Output the [X, Y] coordinate of the center of the cell containing the given text.  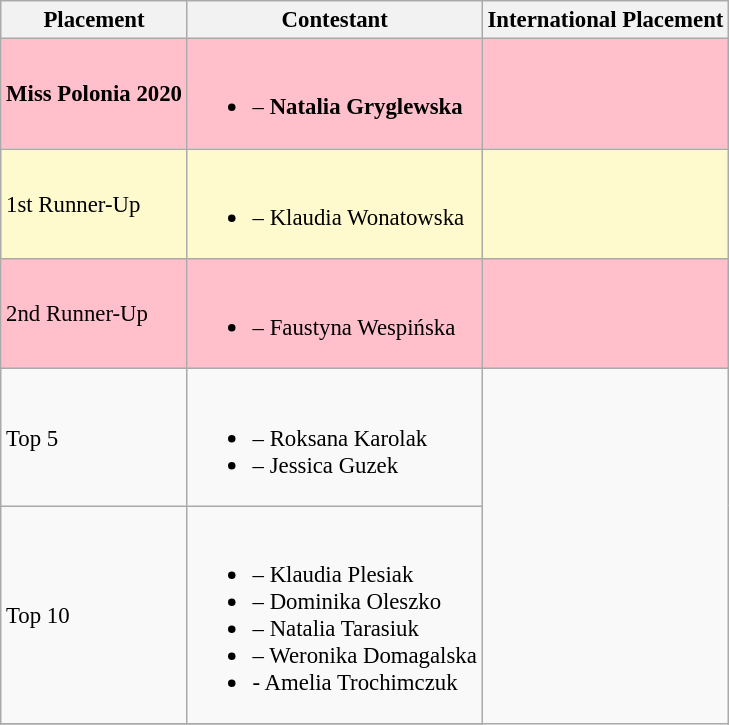
– Roksana Karolak – Jessica Guzek [334, 438]
Top 5 [94, 438]
Placement [94, 20]
Miss Polonia 2020 [94, 94]
2nd Runner-Up [94, 314]
1st Runner-Up [94, 204]
Contestant [334, 20]
Top 10 [94, 615]
– Klaudia Wonatowska [334, 204]
– Klaudia Plesiak – Dominika Oleszko – Natalia Tarasiuk – Weronika Domagalska - Amelia Trochimczuk [334, 615]
– Faustyna Wespińska [334, 314]
International Placement [606, 20]
– Natalia Gryglewska [334, 94]
